Locate the cell with the specified text and output its [x, y] center coordinate. 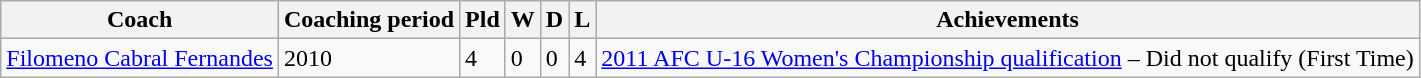
Filomeno Cabral Fernandes [140, 58]
Coaching period [368, 20]
2010 [368, 58]
Achievements [1008, 20]
L [582, 20]
W [522, 20]
2011 AFC U-16 Women's Championship qualification – Did not qualify (First Time) [1008, 58]
Coach [140, 20]
D [554, 20]
Pld [483, 20]
